Return the [X, Y] coordinate for the center point of the cell that contains the specified text.  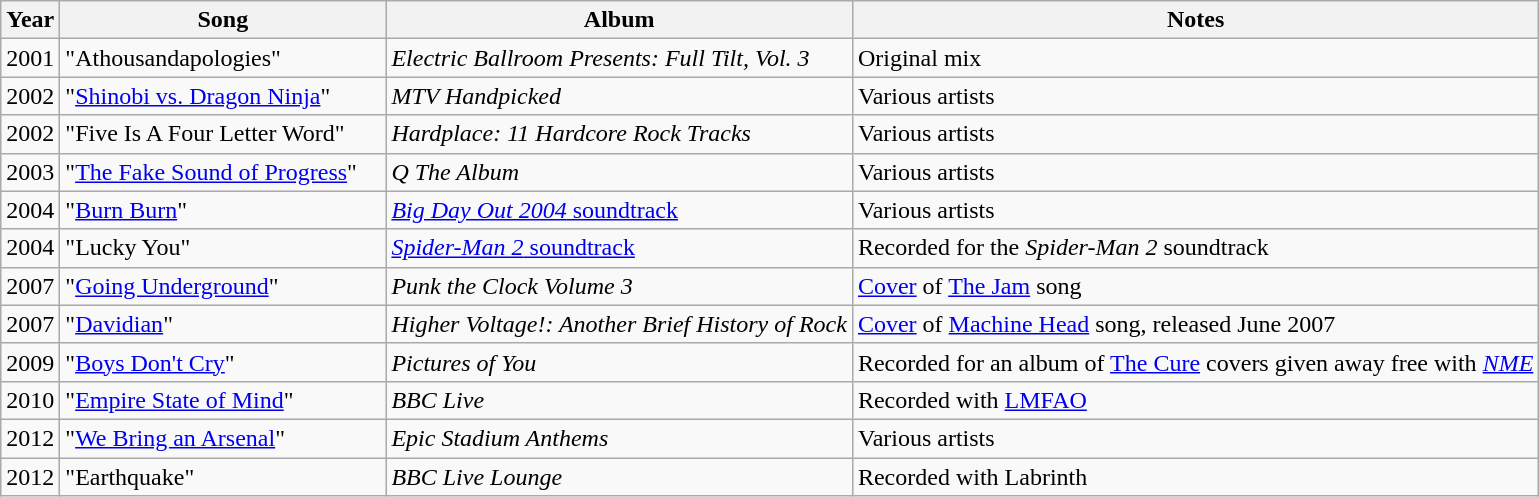
Year [30, 20]
2003 [30, 172]
"Boys Don't Cry" [223, 362]
"Shinobi vs. Dragon Ninja" [223, 96]
"Five Is A Four Letter Word" [223, 134]
"We Bring an Arsenal" [223, 438]
2010 [30, 400]
Punk the Clock Volume 3 [620, 286]
Hardplace: 11 Hardcore Rock Tracks [620, 134]
Original mix [1195, 58]
"Empire State of Mind" [223, 400]
"Athousandapologies" [223, 58]
Higher Voltage!: Another Brief History of Rock [620, 324]
MTV Handpicked [620, 96]
"The Fake Sound of Progress" [223, 172]
Recorded for the Spider-Man 2 soundtrack [1195, 248]
Recorded with Labrinth [1195, 477]
"Burn Burn" [223, 210]
Recorded for an album of The Cure covers given away free with NME [1195, 362]
"Lucky You" [223, 248]
Song [223, 20]
"Earthquake" [223, 477]
Recorded with LMFAO [1195, 400]
2001 [30, 58]
Pictures of You [620, 362]
BBC Live Lounge [620, 477]
Spider-Man 2 soundtrack [620, 248]
Big Day Out 2004 soundtrack [620, 210]
2009 [30, 362]
Notes [1195, 20]
Q The Album [620, 172]
"Going Underground" [223, 286]
Album [620, 20]
Electric Ballroom Presents: Full Tilt, Vol. 3 [620, 58]
Epic Stadium Anthems [620, 438]
Cover of Machine Head song, released June 2007 [1195, 324]
Cover of The Jam song [1195, 286]
"Davidian" [223, 324]
BBC Live [620, 400]
